Find where the given text appears and provide that cell's center as (x, y) coordinate. 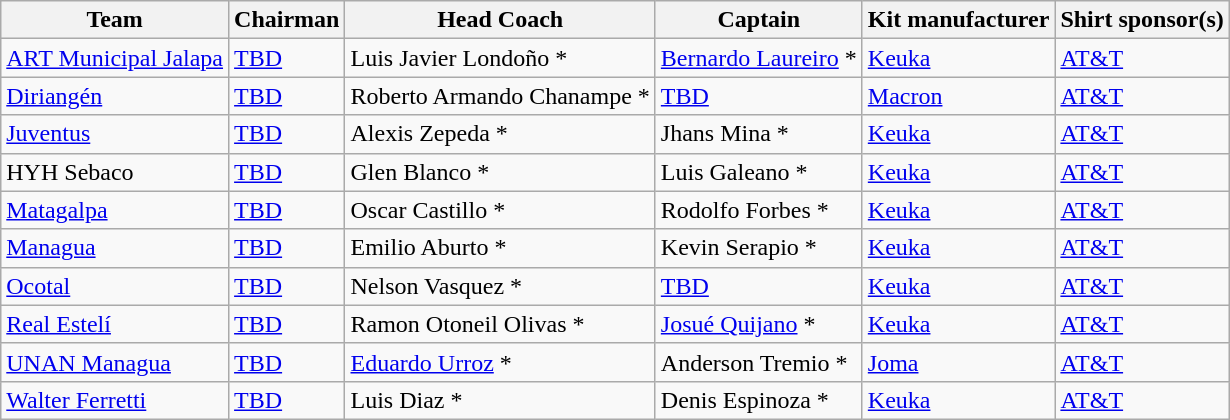
Luis Javier Londoño * (500, 58)
Anderson Tremio * (758, 362)
Eduardo Urroz * (500, 362)
Emilio Aburto * (500, 248)
Alexis Zepeda * (500, 134)
Head Coach (500, 20)
Macron (958, 96)
UNAN Managua (115, 362)
Glen Blanco * (500, 172)
Ocotal (115, 286)
Rodolfo Forbes * (758, 210)
Juventus (115, 134)
Ramon Otoneil Olivas * (500, 324)
Chairman (287, 20)
Josué Quijano * (758, 324)
Luis Diaz * (500, 400)
Joma (958, 362)
Managua (115, 248)
Matagalpa (115, 210)
Oscar Castillo * (500, 210)
Luis Galeano * (758, 172)
Team (115, 20)
Kevin Serapio * (758, 248)
Kit manufacturer (958, 20)
ART Municipal Jalapa (115, 58)
Denis Espinoza * (758, 400)
Bernardo Laureiro * (758, 58)
Shirt sponsor(s) (1142, 20)
Captain (758, 20)
Roberto Armando Chanampe * (500, 96)
Nelson Vasquez * (500, 286)
Walter Ferretti (115, 400)
HYH Sebaco (115, 172)
Real Estelí (115, 324)
Jhans Mina * (758, 134)
Diriangén (115, 96)
